Pinpoint the cell where the given text exists, returning its (X, Y) midpoint coordinate. 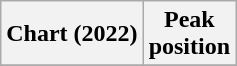
Peakposition (189, 34)
Chart (2022) (72, 34)
